Output the [x, y] coordinate of the center of the cell containing the given text.  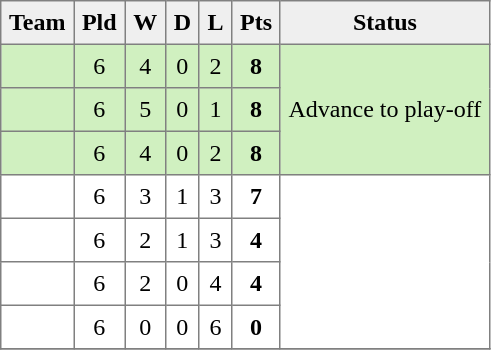
D [182, 23]
5 [145, 110]
Status [384, 23]
Pts [256, 23]
7 [256, 197]
Pld [100, 23]
Team [38, 23]
Advance to play-off [384, 109]
W [145, 23]
L [216, 23]
